Capture the cell that displays the provided text and extract its (X, Y) central coordinate. 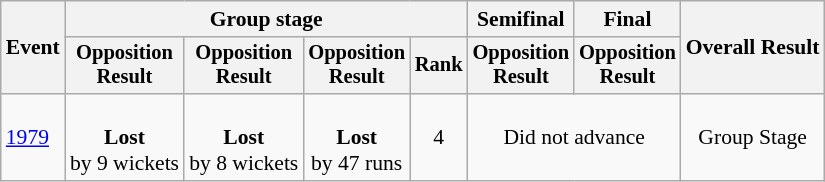
Lost by 47 runs (356, 138)
Overall Result (753, 48)
Lost by 8 wickets (244, 138)
Lost by 9 wickets (124, 138)
4 (439, 138)
Group Stage (753, 138)
Did not advance (574, 138)
Rank (439, 66)
Event (33, 48)
Group stage (266, 19)
1979 (33, 138)
Final (628, 19)
Semifinal (522, 19)
